Provide the [x, y] coordinate of the cell's center where the given text is located.  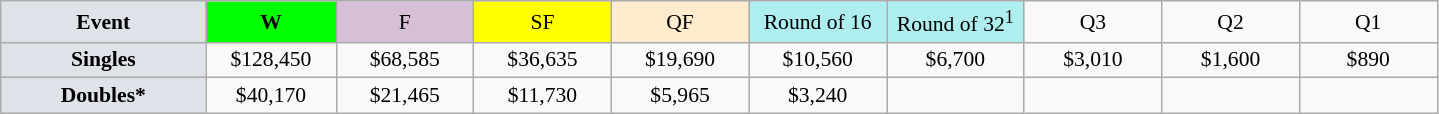
$3,010 [1093, 60]
$128,450 [271, 60]
$3,240 [818, 96]
F [405, 22]
$1,600 [1231, 60]
$6,700 [955, 60]
$68,585 [405, 60]
$10,560 [818, 60]
Doubles* [104, 96]
SF [543, 22]
Q1 [1368, 22]
Q3 [1093, 22]
QF [680, 22]
Round of 16 [818, 22]
$40,170 [271, 96]
$19,690 [680, 60]
$5,965 [680, 96]
Event [104, 22]
Q2 [1231, 22]
W [271, 22]
$21,465 [405, 96]
$890 [1368, 60]
$36,635 [543, 60]
$11,730 [543, 96]
Round of 321 [955, 22]
Singles [104, 60]
